For the text-containing cell, return its midpoint in (X, Y) coordinate format. 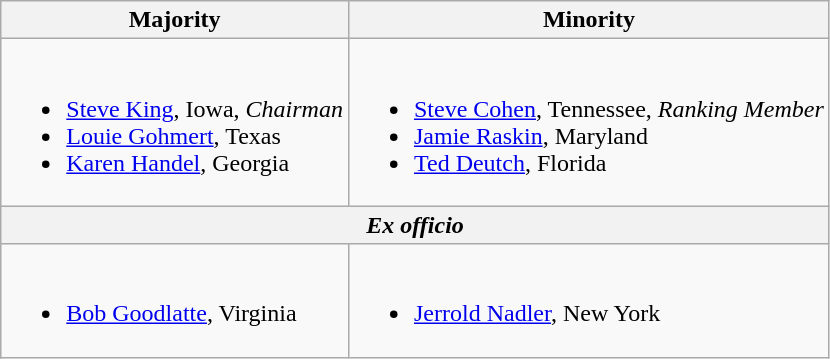
Majority (175, 20)
Minority (588, 20)
Ex officio (416, 225)
Bob Goodlatte, Virginia (175, 300)
Steve Cohen, Tennessee, Ranking MemberJamie Raskin, MarylandTed Deutch, Florida (588, 122)
Steve King, Iowa, ChairmanLouie Gohmert, TexasKaren Handel, Georgia (175, 122)
Jerrold Nadler, New York (588, 300)
